Return (X, Y) of the center of cell containing provided text 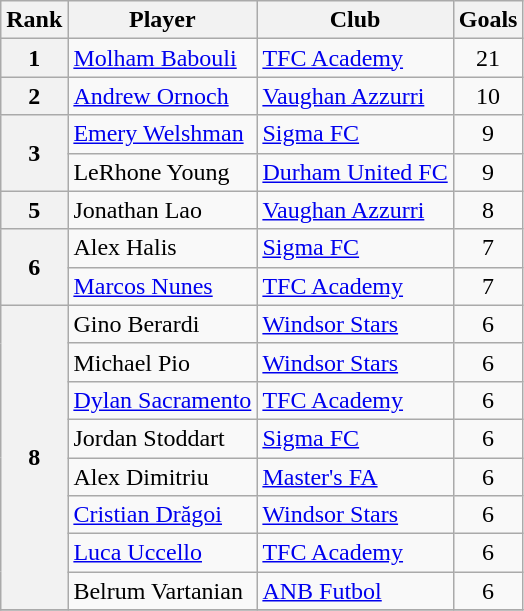
Alex Halis (162, 248)
Alex Dimitriu (162, 477)
LeRhone Young (162, 172)
Jordan Stoddart (162, 438)
Jonathan Lao (162, 210)
21 (488, 58)
Luca Uccello (162, 553)
Master's FA (355, 477)
10 (488, 96)
ANB Futbol (355, 591)
Belrum Vartanian (162, 591)
Club (355, 20)
Gino Berardi (162, 324)
Goals (488, 20)
Andrew Ornoch (162, 96)
Durham United FC (355, 172)
Emery Welshman (162, 134)
2 (34, 96)
Rank (34, 20)
Dylan Sacramento (162, 400)
Molham Babouli (162, 58)
Marcos Nunes (162, 286)
3 (34, 153)
5 (34, 210)
Michael Pio (162, 362)
Player (162, 20)
1 (34, 58)
Cristian Drăgoi (162, 515)
